Detect which cell encompasses the target text, then output its (X, Y) center coordinate. 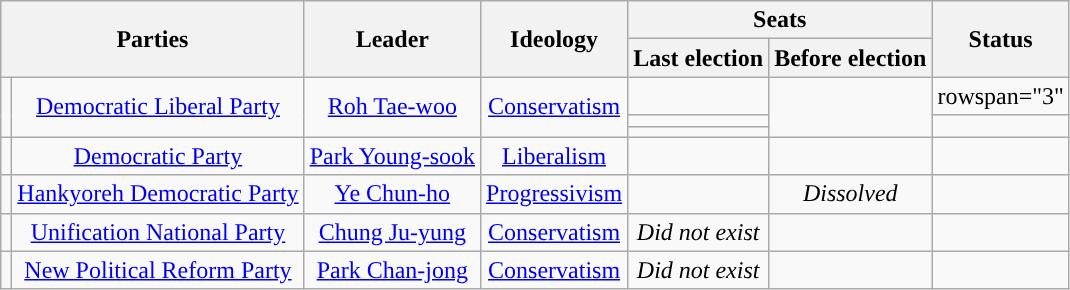
Ideology (554, 39)
Seats (780, 20)
Park Young-sook (392, 156)
Ye Chun-ho (392, 194)
rowspan="3" (1001, 96)
Last election (698, 58)
Roh Tae-woo (392, 107)
Unification National Party (158, 232)
Progressivism (554, 194)
New Political Reform Party (158, 270)
Status (1001, 39)
Democratic Liberal Party (158, 107)
Dissolved (850, 194)
Before election (850, 58)
Liberalism (554, 156)
Democratic Party (158, 156)
Hankyoreh Democratic Party (158, 194)
Chung Ju-yung (392, 232)
Parties (152, 39)
Leader (392, 39)
Park Chan-jong (392, 270)
